For the text-containing cell, return its midpoint in (X, Y) coordinate format. 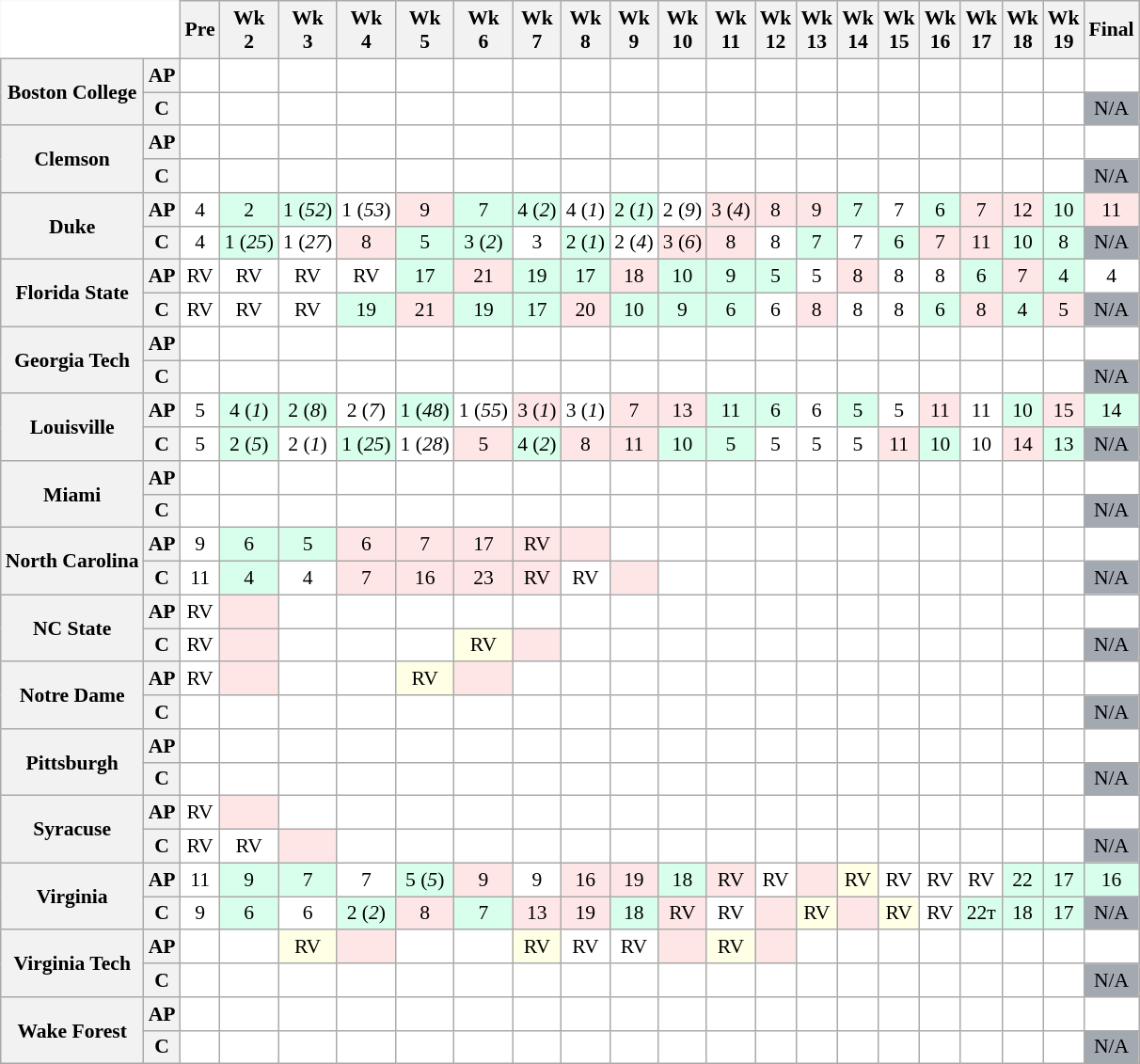
Syracuse (72, 830)
20 (586, 310)
Wk16 (941, 30)
Wk12 (776, 30)
Wk15 (899, 30)
Wk18 (1022, 30)
23 (483, 579)
Pre (200, 30)
Duke (72, 226)
Wk10 (683, 30)
12 (1022, 210)
22 (1022, 880)
5 (5) (424, 880)
2 (7) (366, 411)
2 (4) (634, 243)
1 (48) (424, 411)
Wk17 (981, 30)
2 (249, 210)
Georgia Tech (72, 359)
Wk8 (586, 30)
Wk4 (366, 30)
Wk2 (249, 30)
Notre Dame (72, 696)
Florida State (72, 294)
Wk5 (424, 30)
2 (2) (366, 913)
Miami (72, 495)
2 (9) (683, 210)
1 (28) (424, 444)
1 (27) (308, 243)
NC State (72, 628)
Wk3 (308, 30)
22т (981, 913)
Final (1112, 30)
Wk19 (1064, 30)
Virginia (72, 896)
2 (8) (308, 411)
Wk11 (731, 30)
Louisville (72, 427)
Boston College (72, 92)
Wk9 (634, 30)
1 (55) (483, 411)
North Carolina (72, 561)
Wk13 (816, 30)
15 (1064, 411)
Virginia Tech (72, 963)
1 (52) (308, 210)
3 (537, 243)
Wk6 (483, 30)
Pittsburgh (72, 762)
2 (5) (249, 444)
1 (53) (366, 210)
Wk14 (858, 30)
Clemson (72, 160)
3 (6) (683, 243)
Wk7 (537, 30)
Wake Forest (72, 1031)
3 (2) (483, 243)
3 (4) (731, 210)
